Determine the (x, y) coordinate at the center of the cell enclosing the given text.  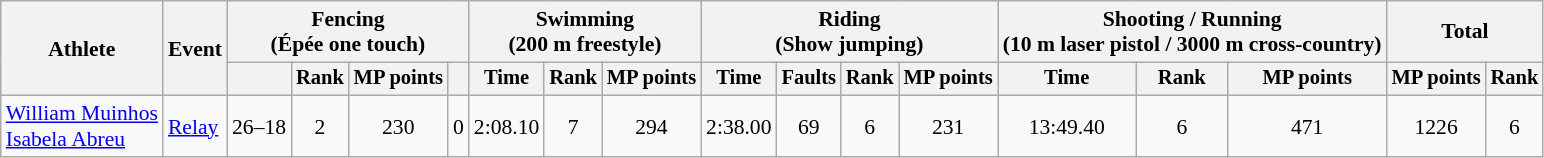
69 (809, 126)
Fencing(Épée one touch) (348, 32)
1226 (1436, 126)
Shooting / Running(10 m laser pistol / 3000 m cross-country) (1192, 32)
471 (1308, 126)
William MuinhosIsabela Abreu (82, 126)
Relay (195, 126)
231 (948, 126)
2:08.10 (506, 126)
26–18 (259, 126)
230 (398, 126)
7 (573, 126)
2:38.00 (738, 126)
0 (458, 126)
Swimming(200 m freestyle) (585, 32)
Riding(Show jumping) (850, 32)
Athlete (82, 48)
13:49.40 (1067, 126)
Faults (809, 79)
Event (195, 48)
2 (320, 126)
Total (1466, 32)
294 (652, 126)
